Pinpoint the cell where the given text exists, returning its [X, Y] midpoint coordinate. 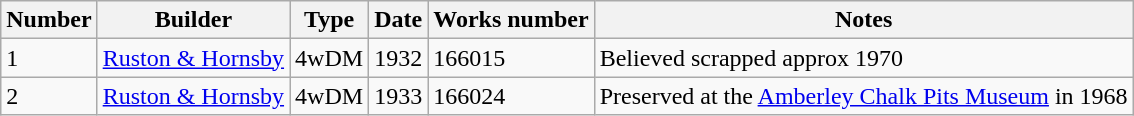
Believed scrapped approx 1970 [864, 58]
Preserved at the Amberley Chalk Pits Museum in 1968 [864, 96]
Notes [864, 20]
Type [330, 20]
2 [49, 96]
1933 [398, 96]
166024 [511, 96]
166015 [511, 58]
Date [398, 20]
Works number [511, 20]
Builder [193, 20]
Number [49, 20]
1 [49, 58]
1932 [398, 58]
